For the text-containing cell, return its midpoint in [X, Y] coordinate format. 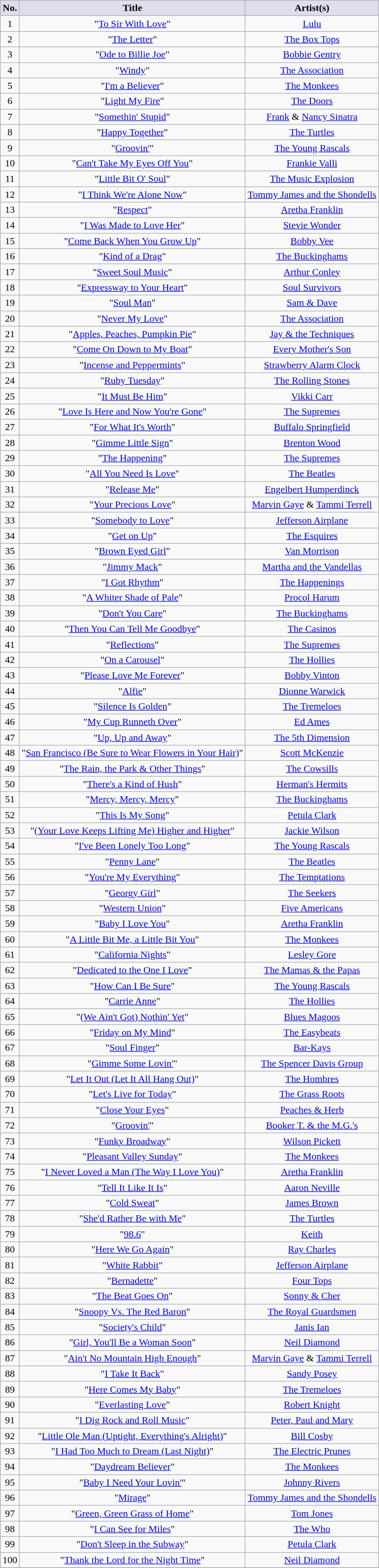
66 [10, 1032]
46 [10, 722]
"White Rabbit" [133, 1265]
The Cowsills [312, 769]
"A Little Bit Me, a Little Bit You" [133, 939]
89 [10, 1389]
Frankie Valli [312, 163]
"Expressway to Your Heart" [133, 287]
Sam & Dave [312, 303]
Bobby Vinton [312, 675]
34 [10, 536]
"Mirage" [133, 1498]
"The Rain, the Park & Other Things" [133, 769]
"Western Union" [133, 908]
Engelbert Humperdinck [312, 489]
14 [10, 225]
Bar-Kays [312, 1048]
"Green, Green Grass of Home" [133, 1513]
"I Never Loved a Man (The Way I Love You)" [133, 1172]
"Don't Sleep in the Subway" [133, 1544]
"I Got Rhythm" [133, 582]
Johnny Rivers [312, 1482]
"Kind of a Drag" [133, 256]
82 [10, 1281]
Keith [312, 1234]
Brenton Wood [312, 442]
26 [10, 411]
The Electric Prunes [312, 1451]
7 [10, 117]
45 [10, 707]
84 [10, 1312]
27 [10, 427]
13 [10, 210]
Bobbie Gentry [312, 55]
"The Letter" [133, 39]
31 [10, 489]
Herman's Hermits [312, 784]
Jay & the Techniques [312, 334]
12 [10, 194]
"On a Carousel" [133, 660]
36 [10, 567]
"Silence Is Golden" [133, 707]
15 [10, 241]
43 [10, 675]
"Up, Up and Away" [133, 738]
"Everlasting Love" [133, 1405]
"My Cup Runneth Over" [133, 722]
"Bernadette" [133, 1281]
Five Americans [312, 908]
The Happenings [312, 582]
"This Is My Song" [133, 815]
Jackie Wilson [312, 830]
20 [10, 318]
Four Tops [312, 1281]
The Rolling Stones [312, 380]
"Please Love Me Forever" [133, 675]
"Penny Lane" [133, 861]
The Seekers [312, 892]
Blues Magoos [312, 1017]
56 [10, 877]
"Never My Love" [133, 318]
The 5th Dimension [312, 738]
76 [10, 1188]
Scott McKenzie [312, 753]
88 [10, 1374]
"Gimme Little Sign" [133, 442]
"Society's Child" [133, 1327]
Dionne Warwick [312, 691]
The Doors [312, 101]
49 [10, 769]
44 [10, 691]
85 [10, 1327]
The Grass Roots [312, 1094]
"Close Your Eyes" [133, 1110]
38 [10, 598]
"I Think We're Alone Now" [133, 194]
The Royal Guardsmen [312, 1312]
"The Happening" [133, 458]
"Ain't No Mountain High Enough" [133, 1358]
"(We Ain't Got) Nothin' Yet" [133, 1017]
18 [10, 287]
"Here Comes My Baby" [133, 1389]
"Jimmy Mack" [133, 567]
"Little Ole Man (Uptight, Everything's Alright)" [133, 1435]
"Carrie Anne" [133, 1001]
"Somethin' Stupid" [133, 117]
"Let It Out (Let It All Hang Out)" [133, 1079]
"I Had Too Much to Dream (Last Night)" [133, 1451]
22 [10, 349]
"Ode to Billie Joe" [133, 55]
97 [10, 1513]
83 [10, 1296]
37 [10, 582]
The Hombres [312, 1079]
73 [10, 1141]
77 [10, 1203]
Ray Charles [312, 1250]
60 [10, 939]
The Who [312, 1529]
99 [10, 1544]
53 [10, 830]
"How Can I Be Sure" [133, 986]
58 [10, 908]
55 [10, 861]
"Happy Together" [133, 132]
The Temptations [312, 877]
29 [10, 458]
Peter, Paul and Mary [312, 1420]
62 [10, 970]
"Reflections" [133, 644]
91 [10, 1420]
Janis Ian [312, 1327]
59 [10, 923]
"Your Precious Love" [133, 505]
"Snoopy Vs. The Red Baron" [133, 1312]
78 [10, 1219]
48 [10, 753]
"Respect" [133, 210]
Stevie Wonder [312, 225]
Artist(s) [312, 8]
79 [10, 1234]
"Alfie" [133, 691]
The Mamas & the Papas [312, 970]
65 [10, 1017]
75 [10, 1172]
"Come Back When You Grow Up" [133, 241]
"It Must Be Him" [133, 396]
5 [10, 86]
"She'd Rather Be with Me" [133, 1219]
The Spencer Davis Group [312, 1063]
"For What It's Worth" [133, 427]
Lesley Gore [312, 955]
"Windy" [133, 70]
11 [10, 179]
"Soul Finger" [133, 1048]
"Soul Man" [133, 303]
"You're My Everything" [133, 877]
9 [10, 148]
39 [10, 613]
"California Nights" [133, 955]
94 [10, 1467]
"Gimme Some Lovin'" [133, 1063]
Bill Cosby [312, 1435]
"Baby I Need Your Lovin'" [133, 1482]
47 [10, 738]
81 [10, 1265]
"Sweet Soul Music" [133, 272]
"I Take It Back" [133, 1374]
Bobby Vee [312, 241]
"I've Been Lonely Too Long" [133, 846]
The Box Tops [312, 39]
93 [10, 1451]
Tom Jones [312, 1513]
"Love Is Here and Now You're Gone" [133, 411]
54 [10, 846]
90 [10, 1405]
"All You Need Is Love" [133, 474]
"Release Me" [133, 489]
57 [10, 892]
28 [10, 442]
32 [10, 505]
8 [10, 132]
"Funky Broadway" [133, 1141]
Martha and the Vandellas [312, 567]
"Can't Take My Eyes Off You" [133, 163]
"Light My Fire" [133, 101]
James Brown [312, 1203]
"There's a Kind of Hush" [133, 784]
33 [10, 520]
Strawberry Alarm Clock [312, 365]
"Cold Sweat" [133, 1203]
The Esquires [312, 536]
"I Dig Rock and Roll Music" [133, 1420]
16 [10, 256]
"I Can See for Miles" [133, 1529]
"Don't You Care" [133, 613]
25 [10, 396]
The Music Explosion [312, 179]
"Little Bit O' Soul" [133, 179]
95 [10, 1482]
"To Sir With Love" [133, 24]
61 [10, 955]
19 [10, 303]
41 [10, 644]
86 [10, 1343]
"Then You Can Tell Me Goodbye" [133, 629]
2 [10, 39]
42 [10, 660]
Title [133, 8]
"Brown Eyed Girl" [133, 551]
"I'm a Believer" [133, 86]
Booker T. & the M.G.'s [312, 1125]
"(Your Love Keeps Lifting Me) Higher and Higher" [133, 830]
Peaches & Herb [312, 1110]
71 [10, 1110]
Frank & Nancy Sinatra [312, 117]
21 [10, 334]
"Girl, You'll Be a Woman Soon" [133, 1343]
96 [10, 1498]
"San Francisco (Be Sure to Wear Flowers in Your Hair)" [133, 753]
23 [10, 365]
Aaron Neville [312, 1188]
51 [10, 799]
Procol Harum [312, 598]
"Baby I Love You" [133, 923]
"Tell It Like It Is" [133, 1188]
Vikki Carr [312, 396]
64 [10, 1001]
The Easybeats [312, 1032]
40 [10, 629]
67 [10, 1048]
68 [10, 1063]
52 [10, 815]
Buffalo Springfield [312, 427]
Sonny & Cher [312, 1296]
"Pleasant Valley Sunday" [133, 1156]
"I Was Made to Love Her" [133, 225]
3 [10, 55]
30 [10, 474]
"Mercy, Mercy, Mercy" [133, 799]
17 [10, 272]
10 [10, 163]
"Daydream Believer" [133, 1467]
Sandy Posey [312, 1374]
"Friday on My Mind" [133, 1032]
"Here We Go Again" [133, 1250]
"Apples, Peaches, Pumpkin Pie" [133, 334]
"Come On Down to My Boat" [133, 349]
24 [10, 380]
87 [10, 1358]
92 [10, 1435]
6 [10, 101]
Soul Survivors [312, 287]
"Thank the Lord for the Night Time" [133, 1560]
63 [10, 986]
No. [10, 8]
"Incense and Peppermints" [133, 365]
Wilson Pickett [312, 1141]
Ed Ames [312, 722]
74 [10, 1156]
"A Whiter Shade of Pale" [133, 598]
70 [10, 1094]
"Let's Live for Today" [133, 1094]
"Dedicated to the One I Love" [133, 970]
98 [10, 1529]
69 [10, 1079]
Lulu [312, 24]
"98.6" [133, 1234]
1 [10, 24]
80 [10, 1250]
4 [10, 70]
"The Beat Goes On" [133, 1296]
100 [10, 1560]
Every Mother's Son [312, 349]
"Georgy Girl" [133, 892]
The Casinos [312, 629]
"Somebody to Love" [133, 520]
Robert Knight [312, 1405]
Van Morrison [312, 551]
"Get on Up" [133, 536]
50 [10, 784]
72 [10, 1125]
35 [10, 551]
"Ruby Tuesday" [133, 380]
Arthur Conley [312, 272]
